Return (x, y) of the center of cell containing provided text 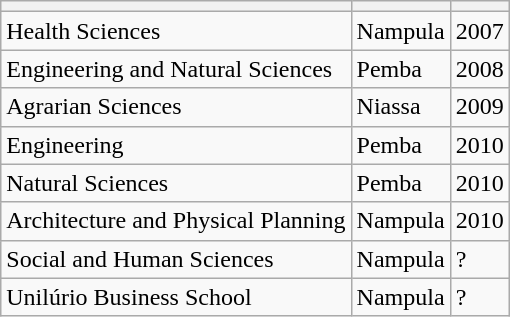
2009 (480, 107)
Engineering (176, 145)
Social and Human Sciences (176, 259)
2008 (480, 69)
Unilúrio Business School (176, 297)
Health Sciences (176, 31)
Architecture and Physical Planning (176, 221)
Agrarian Sciences (176, 107)
2007 (480, 31)
Engineering and Natural Sciences (176, 69)
Niassa (400, 107)
Natural Sciences (176, 183)
